Scan for the cell matching the given text and deliver its [x, y] coordinate at center. 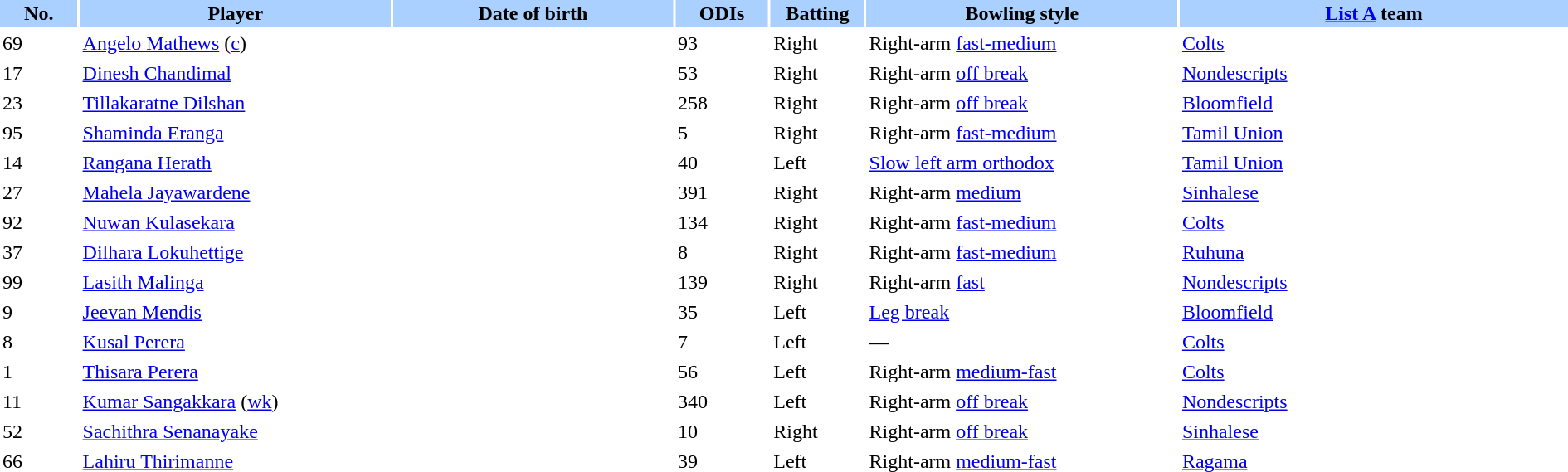
134 [722, 222]
Lasith Malinga [236, 282]
340 [722, 401]
95 [39, 133]
Shaminda Eranga [236, 133]
Right-arm medium-fast [1022, 372]
No. [39, 13]
Mahela Jayawardene [236, 192]
17 [39, 73]
ODIs [722, 13]
Jeevan Mendis [236, 312]
40 [722, 163]
Kumar Sangakkara (wk) [236, 401]
List A team [1374, 13]
Dilhara Lokuhettige [236, 252]
Sachithra Senanayake [236, 431]
10 [722, 431]
52 [39, 431]
92 [39, 222]
56 [722, 372]
Nuwan Kulasekara [236, 222]
14 [39, 163]
35 [722, 312]
23 [39, 103]
Tillakaratne Dilshan [236, 103]
Leg break [1022, 312]
69 [39, 43]
— [1022, 342]
Angelo Mathews (c) [236, 43]
1 [39, 372]
Batting [817, 13]
Player [236, 13]
27 [39, 192]
9 [39, 312]
53 [722, 73]
Bowling style [1022, 13]
37 [39, 252]
93 [722, 43]
11 [39, 401]
391 [722, 192]
Right-arm medium [1022, 192]
258 [722, 103]
7 [722, 342]
Dinesh Chandimal [236, 73]
5 [722, 133]
Rangana Herath [236, 163]
99 [39, 282]
Ruhuna [1374, 252]
Thisara Perera [236, 372]
Right-arm fast [1022, 282]
Slow left arm orthodox [1022, 163]
139 [722, 282]
Kusal Perera [236, 342]
Date of birth [533, 13]
